Locate the cell with the specified text and output its [x, y] center coordinate. 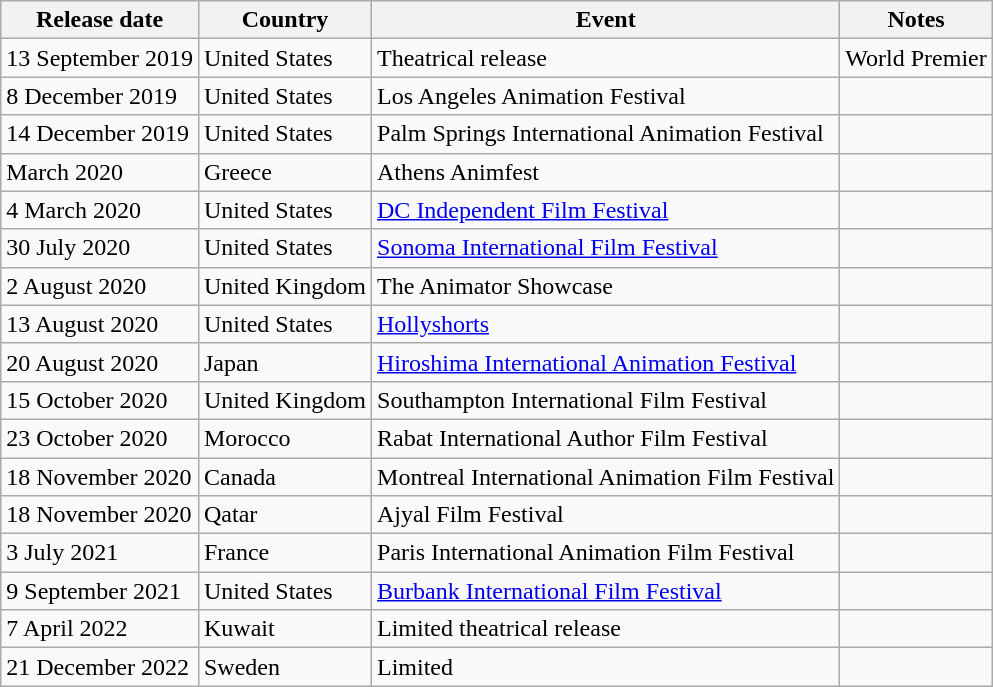
Japan [284, 362]
Theatrical release [606, 58]
Hollyshorts [606, 324]
8 December 2019 [100, 96]
Burbank International Film Festival [606, 591]
Sonoma International Film Festival [606, 248]
Paris International Animation Film Festival [606, 553]
21 December 2022 [100, 667]
2 August 2020 [100, 286]
15 October 2020 [100, 400]
23 October 2020 [100, 438]
20 August 2020 [100, 362]
13 September 2019 [100, 58]
Sweden [284, 667]
Southampton International Film Festival [606, 400]
Greece [284, 172]
Athens Animfest [606, 172]
The Animator Showcase [606, 286]
Limited [606, 667]
3 July 2021 [100, 553]
4 March 2020 [100, 210]
March 2020 [100, 172]
Qatar [284, 515]
9 September 2021 [100, 591]
Los Angeles Animation Festival [606, 96]
Canada [284, 477]
Morocco [284, 438]
Notes [916, 20]
7 April 2022 [100, 629]
World Premier [916, 58]
Event [606, 20]
Palm Springs International Animation Festival [606, 134]
14 December 2019 [100, 134]
Country [284, 20]
Kuwait [284, 629]
DC Independent Film Festival [606, 210]
13 August 2020 [100, 324]
30 July 2020 [100, 248]
Rabat International Author Film Festival [606, 438]
Hiroshima International Animation Festival [606, 362]
Ajyal Film Festival [606, 515]
Release date [100, 20]
Montreal International Animation Film Festival [606, 477]
Limited theatrical release [606, 629]
France [284, 553]
